Scan for the cell matching the given text and deliver its (x, y) coordinate at center. 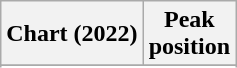
Peakposition (189, 34)
Chart (2022) (72, 34)
